Identify which cell holds the provided text, then report its [x, y] central coordinate. 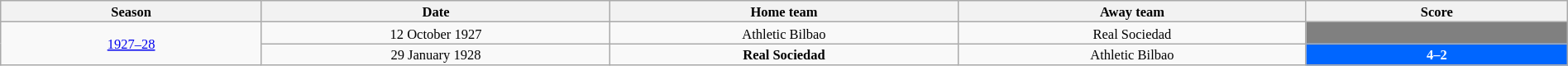
12 October 1927 [435, 33]
Score [1437, 12]
Away team [1131, 12]
Season [131, 12]
29 January 1928 [435, 54]
Date [435, 12]
Home team [784, 12]
1927–28 [131, 44]
4–2 [1437, 54]
